Determine the [X, Y] coordinate at the center of the cell enclosing the given text.  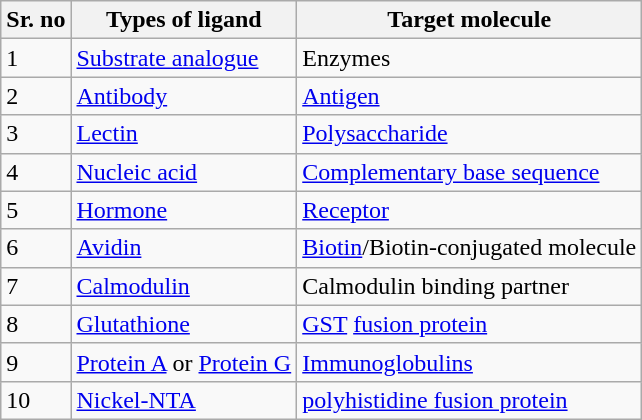
5 [36, 210]
GST fusion protein [470, 324]
Substrate analogue [184, 58]
8 [36, 324]
Receptor [470, 210]
Calmodulin binding partner [470, 286]
Nickel-NTA [184, 400]
Hormone [184, 210]
Polysaccharide [470, 134]
9 [36, 362]
Protein A or Protein G [184, 362]
polyhistidine fusion protein [470, 400]
Lectin [184, 134]
Calmodulin [184, 286]
Immunoglobulins [470, 362]
Sr. no [36, 20]
Nucleic acid [184, 172]
2 [36, 96]
10 [36, 400]
7 [36, 286]
Types of ligand [184, 20]
3 [36, 134]
Complementary base sequence [470, 172]
Antibody [184, 96]
Glutathione [184, 324]
Antigen [470, 96]
Biotin/Biotin-conjugated molecule [470, 248]
Enzymes [470, 58]
6 [36, 248]
Target molecule [470, 20]
Avidin [184, 248]
4 [36, 172]
1 [36, 58]
